Extract the [X, Y] coordinate from the center of the cell holding the provided text.  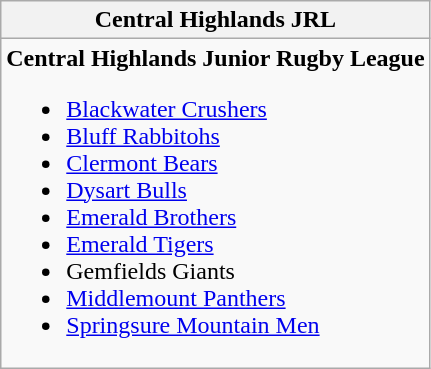
Central Highlands JRL [216, 20]
